Find where the given text appears and provide that cell's center as (x, y) coordinate. 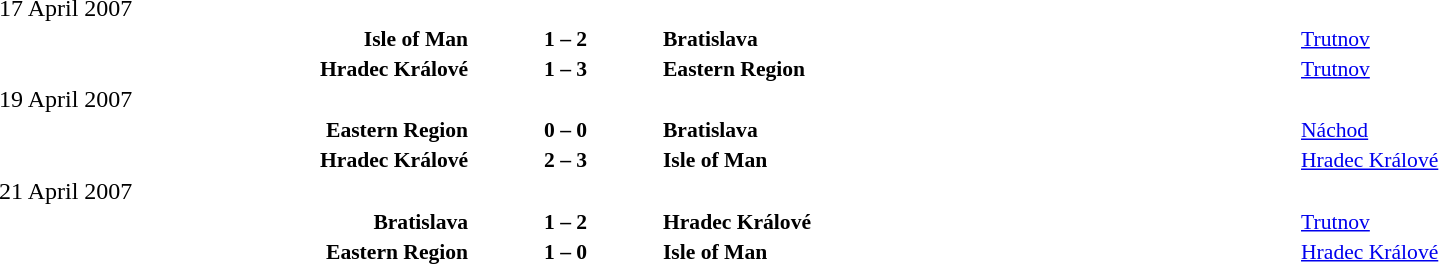
0 – 0 (566, 130)
Isle of Man (980, 160)
Hradec Králové (980, 222)
Eastern Region (980, 68)
1 – 3 (566, 68)
2 – 3 (566, 160)
